Determine the [X, Y] coordinate at the center of the cell enclosing the given text.  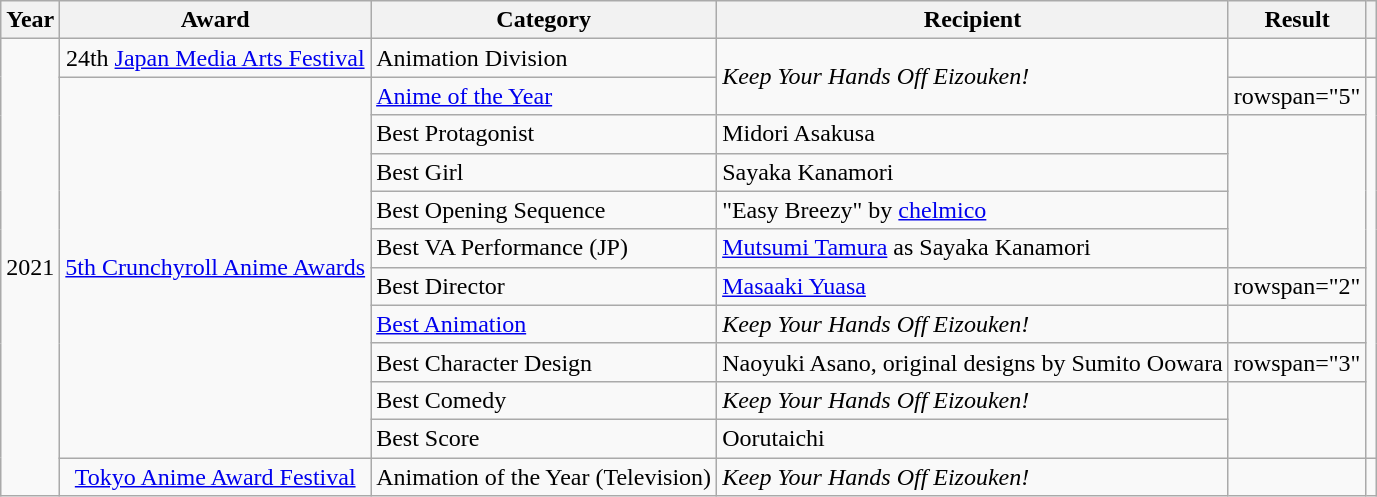
Award [216, 20]
Year [30, 20]
Best Opening Sequence [544, 210]
"Easy Breezy" by chelmico [973, 210]
Category [544, 20]
Midori Asakusa [973, 134]
Best Director [544, 286]
Masaaki Yuasa [973, 286]
Best Character Design [544, 362]
2021 [30, 268]
rowspan="2" [1297, 286]
Best Score [544, 438]
Recipient [973, 20]
Sayaka Kanamori [973, 172]
Result [1297, 20]
Anime of the Year [544, 96]
5th Crunchyroll Anime Awards [216, 268]
Naoyuki Asano, original designs by Sumito Oowara [973, 362]
Best Girl [544, 172]
24th Japan Media Arts Festival [216, 58]
Tokyo Anime Award Festival [216, 477]
Best Protagonist [544, 134]
rowspan="5" [1297, 96]
Best VA Performance (JP) [544, 248]
Mutsumi Tamura as Sayaka Kanamori [973, 248]
Best Comedy [544, 400]
rowspan="3" [1297, 362]
Best Animation [544, 324]
Animation Division [544, 58]
Oorutaichi [973, 438]
Animation of the Year (Television) [544, 477]
